Return the (X, Y) coordinate for the center point of the cell that contains the specified text.  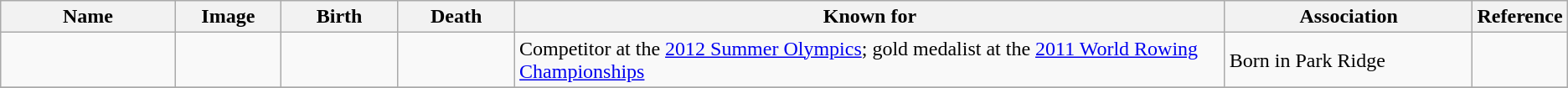
Birth (338, 17)
Reference (1519, 17)
Competitor at the 2012 Summer Olympics; gold medalist at the 2011 World Rowing Championships (870, 60)
Death (456, 17)
Name (88, 17)
Known for (870, 17)
Image (228, 17)
Association (1349, 17)
Born in Park Ridge (1349, 60)
